Find where the given text appears and provide that cell's center as (X, Y) coordinate. 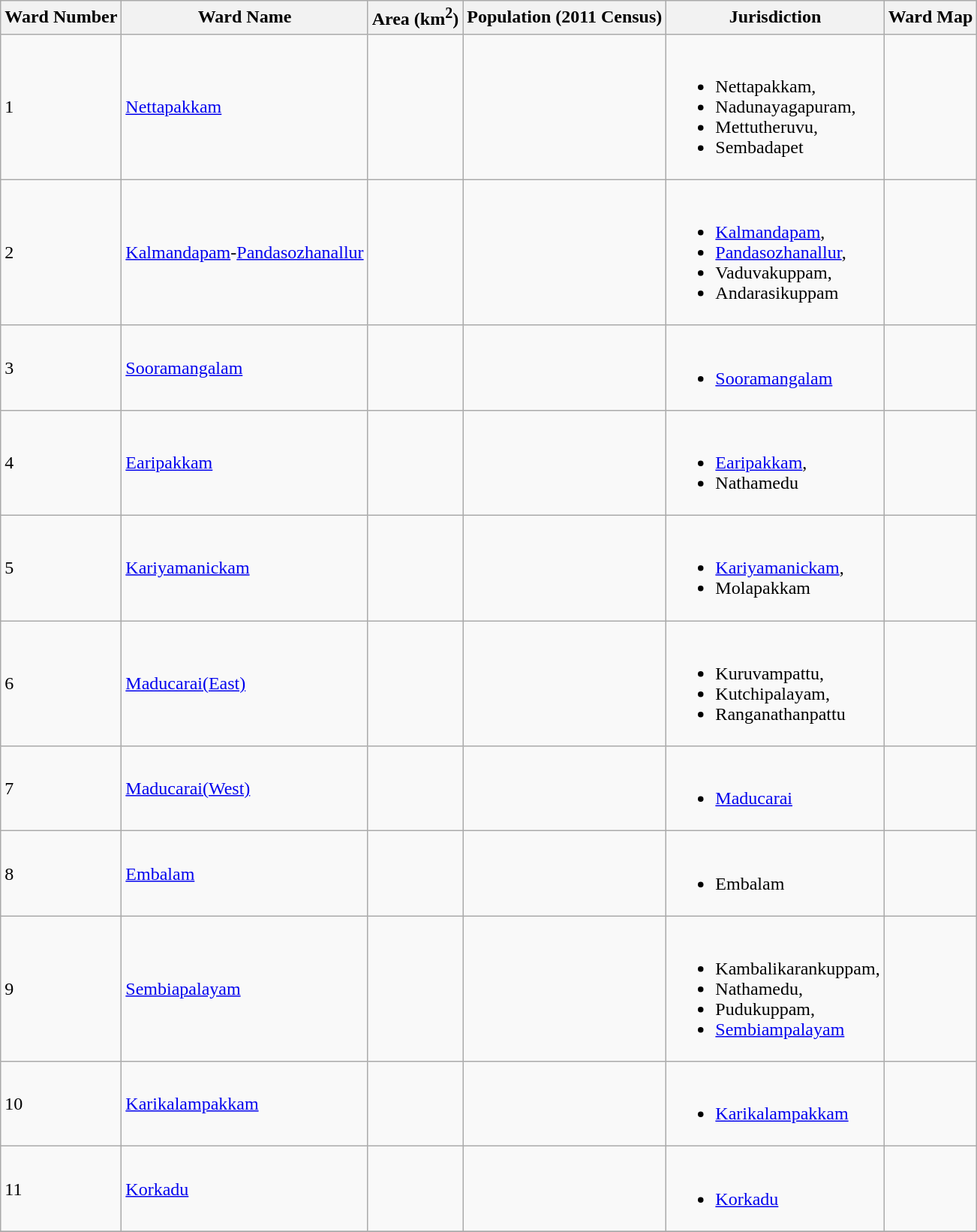
Kuruvampattu,Kutchipalayam,Ranganathanpattu (775, 683)
Area (km2) (416, 18)
3 (62, 368)
10 (62, 1104)
1 (62, 107)
Ward Map (930, 18)
Maducarai(East) (245, 683)
Kalmandapam,Pandasozhanallur,Vaduvakuppam,Andarasikuppam (775, 252)
Kariyamanickam (245, 568)
9 (62, 989)
7 (62, 788)
4 (62, 462)
Jurisdiction (775, 18)
8 (62, 874)
Kalmandapam-Pandasozhanallur (245, 252)
Maducarai(West) (245, 788)
Ward Number (62, 18)
Sembiapalayam (245, 989)
Nettapakkam,Nadunayagapuram,Mettutheruvu,Sembadapet (775, 107)
2 (62, 252)
5 (62, 568)
Kambalikarankuppam,Nathamedu,Pudukuppam,Sembiampalayam (775, 989)
Maducarai (775, 788)
Population (2011 Census) (564, 18)
Nettapakkam (245, 107)
11 (62, 1189)
Ward Name (245, 18)
Kariyamanickam,Molapakkam (775, 568)
Earipakkam,Nathamedu (775, 462)
Earipakkam (245, 462)
6 (62, 683)
